Pinpoint the cell where the given text exists, returning its (X, Y) midpoint coordinate. 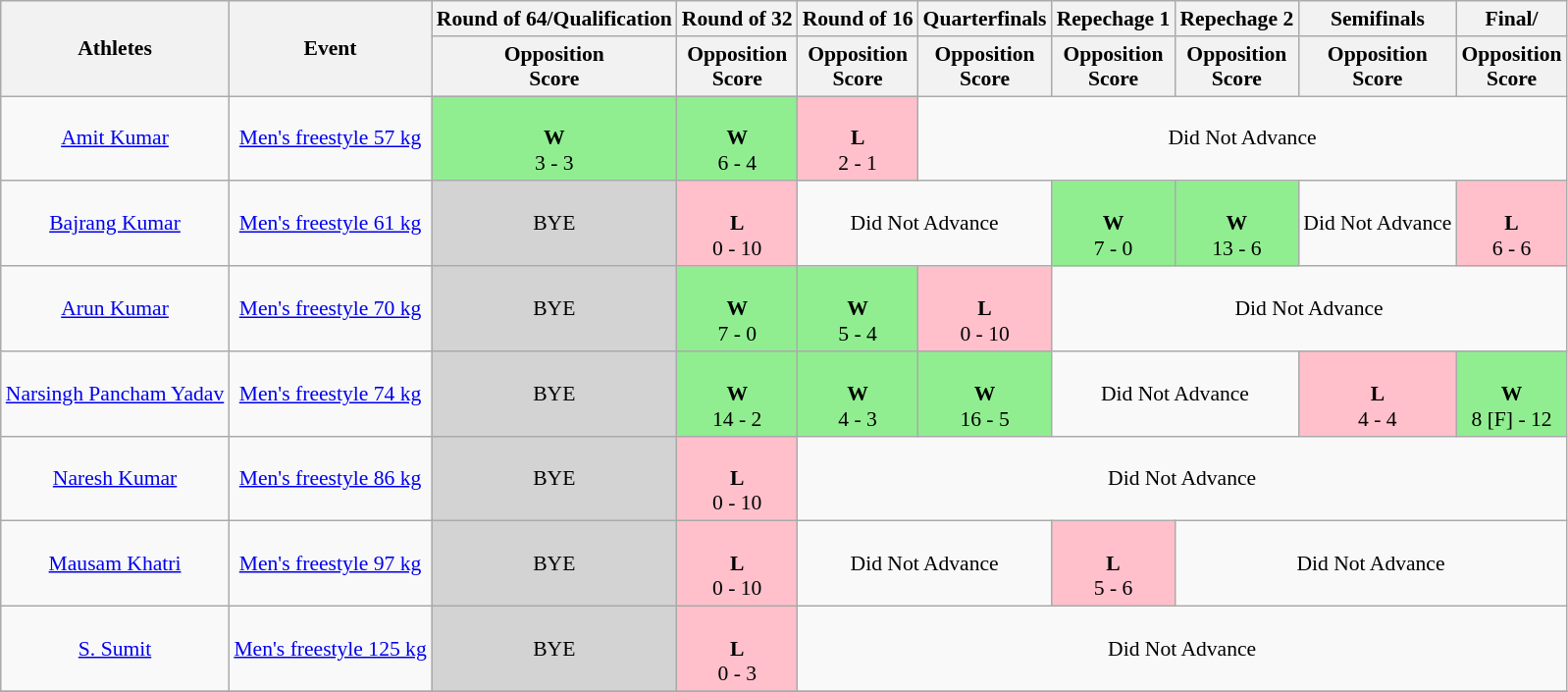
W5 - 4 (858, 308)
Round of 32 (738, 19)
Final/ (1511, 19)
W4 - 3 (858, 395)
Quarterfinals (985, 19)
Men's freestyle 61 kg (330, 224)
L0 - 3 (738, 650)
L5 - 6 (1114, 563)
L2 - 1 (858, 139)
Men's freestyle 97 kg (330, 563)
W8 [F] - 12 (1511, 395)
Men's freestyle 74 kg (330, 395)
Arun Kumar (116, 308)
Repechage 2 (1236, 19)
Repechage 1 (1114, 19)
Mausam Khatri (116, 563)
S. Sumit (116, 650)
Men's freestyle 70 kg (330, 308)
Round of 64/Qualification (554, 19)
W16 - 5 (985, 395)
Athletes (116, 49)
W3 - 3 (554, 139)
Semifinals (1378, 19)
Men's freestyle 57 kg (330, 139)
W14 - 2 (738, 395)
Bajrang Kumar (116, 224)
Naresh Kumar (116, 479)
L6 - 6 (1511, 224)
Round of 16 (858, 19)
W6 - 4 (738, 139)
Narsingh Pancham Yadav (116, 395)
L4 - 4 (1378, 395)
Men's freestyle 86 kg (330, 479)
W13 - 6 (1236, 224)
Event (330, 49)
Amit Kumar (116, 139)
Men's freestyle 125 kg (330, 650)
